Identify which cell holds the provided text, then report its [x, y] central coordinate. 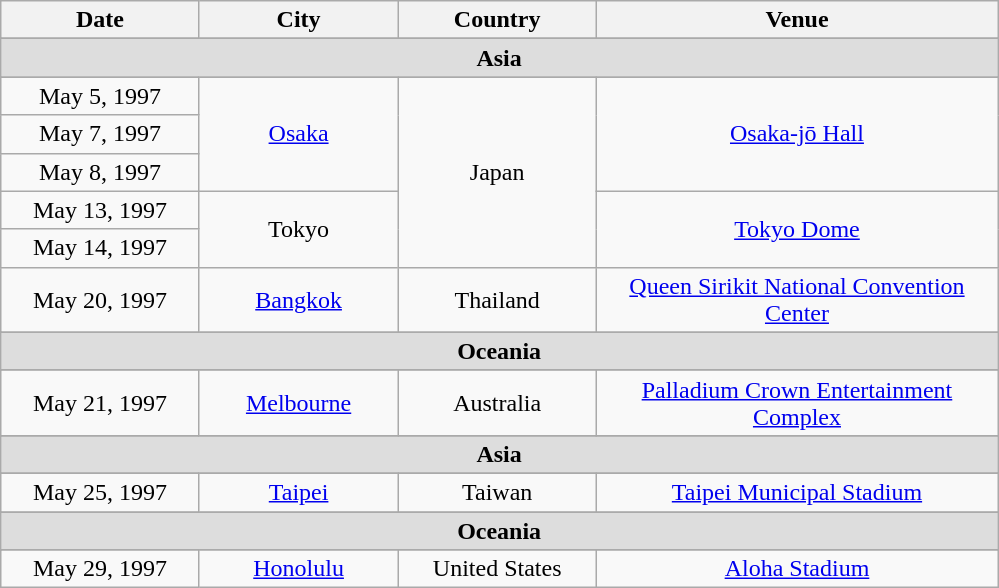
United States [498, 569]
May 8, 1997 [100, 172]
Country [498, 20]
Bangkok [298, 300]
Australia [498, 402]
Osaka [298, 134]
Japan [498, 172]
May 29, 1997 [100, 569]
Tokyo [298, 229]
May 21, 1997 [100, 402]
Honolulu [298, 569]
May 5, 1997 [100, 96]
Aloha Stadium [796, 569]
Taipei [298, 492]
May 14, 1997 [100, 248]
May 20, 1997 [100, 300]
Osaka-jō Hall [796, 134]
May 7, 1997 [100, 134]
May 13, 1997 [100, 210]
Tokyo Dome [796, 229]
May 25, 1997 [100, 492]
Queen Sirikit National Convention Center [796, 300]
Taipei Municipal Stadium [796, 492]
Taiwan [498, 492]
Melbourne [298, 402]
Date [100, 20]
Palladium Crown Entertainment Complex [796, 402]
City [298, 20]
Venue [796, 20]
Thailand [498, 300]
